Locate the cell with the specified text and output its (x, y) center coordinate. 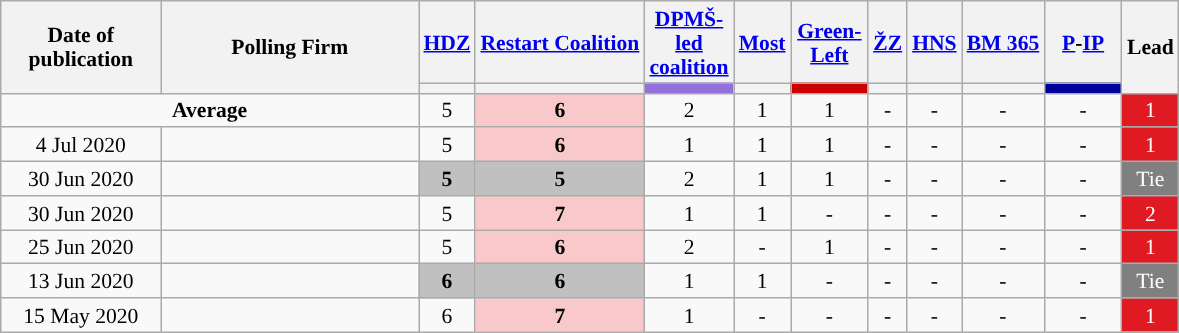
13 Jun 2020 (81, 281)
Polling Firm (290, 47)
P-IP (1083, 42)
Average (210, 110)
Lead (1150, 47)
HDZ (446, 42)
25 Jun 2020 (81, 247)
HNS (934, 42)
BM 365 (1004, 42)
DPMŠ-led coalition (688, 42)
Green-Left (830, 42)
ŽZ (888, 42)
Restart Coalition (560, 42)
Most (762, 42)
15 May 2020 (81, 315)
4 Jul 2020 (81, 145)
Date of publication (81, 47)
